Output the (x, y) coordinate of the center of the cell containing the given text.  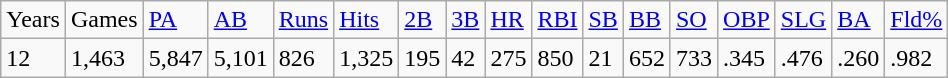
5,847 (176, 58)
.982 (916, 58)
42 (466, 58)
RBI (558, 20)
.260 (858, 58)
BA (858, 20)
OBP (747, 20)
12 (34, 58)
AB (240, 20)
Fld% (916, 20)
652 (646, 58)
5,101 (240, 58)
SB (603, 20)
1,463 (104, 58)
2B (422, 20)
826 (303, 58)
BB (646, 20)
.345 (747, 58)
PA (176, 20)
Runs (303, 20)
Games (104, 20)
SLG (803, 20)
HR (508, 20)
1,325 (366, 58)
733 (694, 58)
Hits (366, 20)
Years (34, 20)
.476 (803, 58)
21 (603, 58)
195 (422, 58)
850 (558, 58)
275 (508, 58)
3B (466, 20)
SO (694, 20)
